Capture the cell that displays the provided text and extract its (x, y) central coordinate. 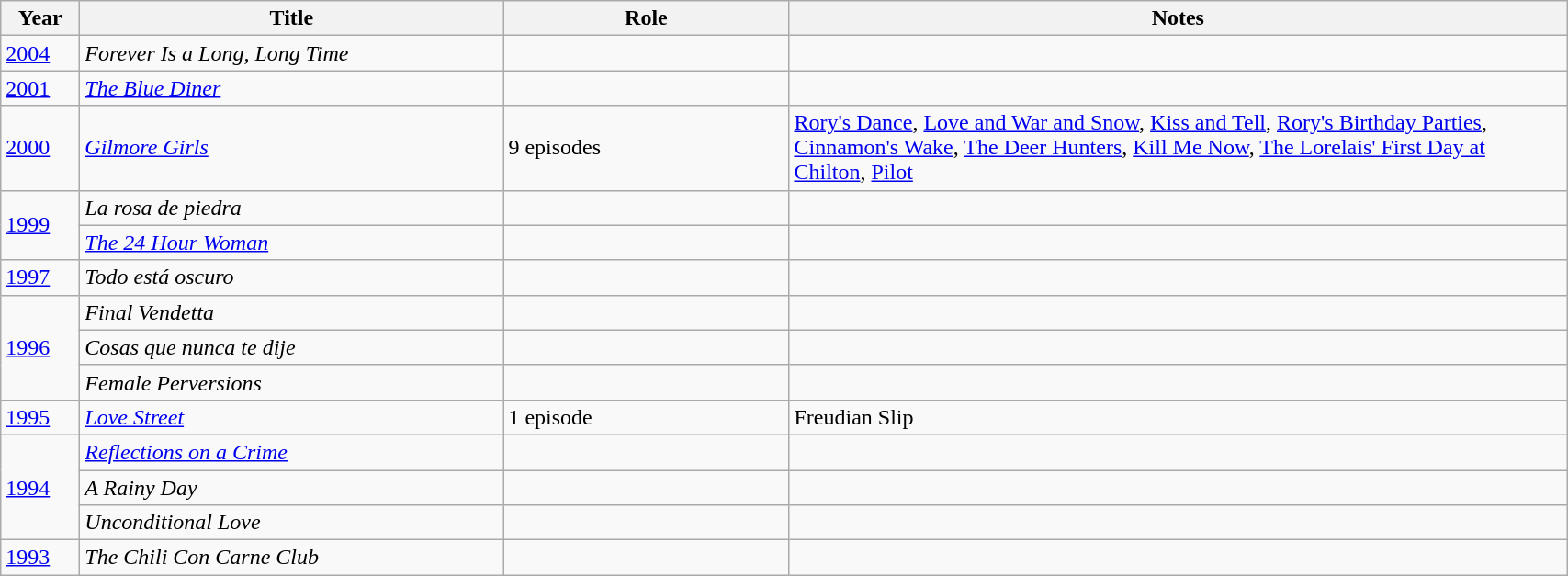
Unconditional Love (292, 523)
The Blue Diner (292, 88)
2001 (40, 88)
Final Vendetta (292, 312)
The 24 Hour Woman (292, 243)
Gilmore Girls (292, 148)
Role (647, 18)
1996 (40, 347)
1995 (40, 417)
Freudian Slip (1178, 417)
1 episode (647, 417)
Todo está oscuro (292, 277)
2004 (40, 53)
A Rainy Day (292, 488)
Cosas que nunca te dije (292, 347)
2000 (40, 148)
The Chili Con Carne Club (292, 558)
Reflections on a Crime (292, 452)
Love Street (292, 417)
1993 (40, 558)
Forever Is a Long, Long Time (292, 53)
Female Perversions (292, 382)
1994 (40, 487)
1999 (40, 225)
Year (40, 18)
1997 (40, 277)
Notes (1178, 18)
La rosa de piedra (292, 208)
9 episodes (647, 148)
Title (292, 18)
